From the cell containing the given text, extract its center point as [x, y] coordinate. 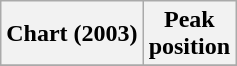
Chart (2003) [72, 34]
Peakposition [189, 34]
